Pinpoint the cell where the given text exists, returning its (X, Y) midpoint coordinate. 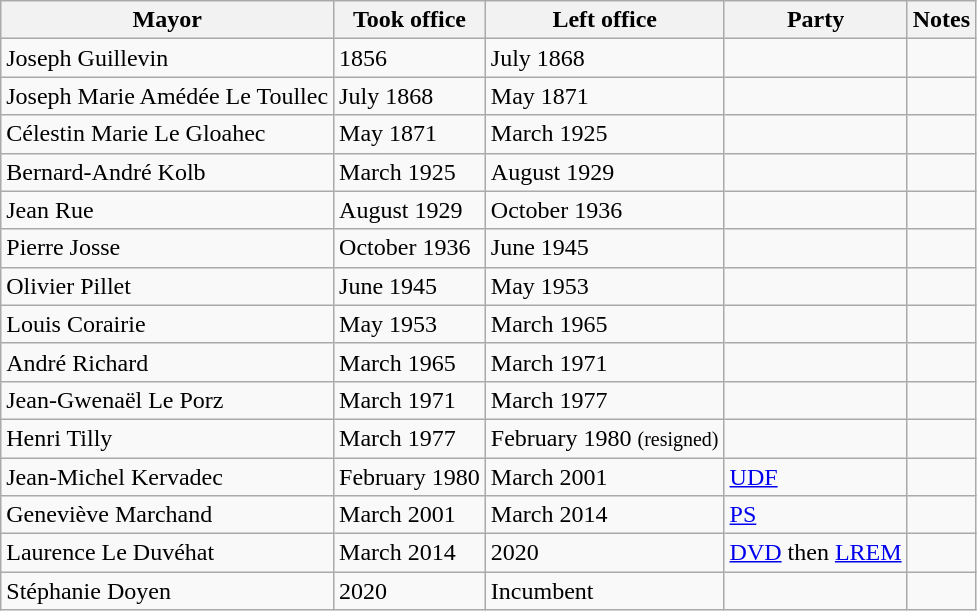
Célestin Marie Le Gloahec (168, 134)
Took office (410, 20)
Notes (941, 20)
Stéphanie Doyen (168, 591)
Olivier Pillet (168, 286)
Louis Corairie (168, 324)
Laurence Le Duvéhat (168, 553)
Pierre Josse (168, 248)
Jean Rue (168, 210)
Geneviève Marchand (168, 515)
Jean-Gwenaël Le Porz (168, 400)
1856 (410, 58)
Bernard-André Kolb (168, 172)
Henri Tilly (168, 438)
February 1980 (resigned) (604, 438)
DVD then LREM (816, 553)
Left office (604, 20)
February 1980 (410, 477)
Incumbent (604, 591)
Joseph Marie Amédée Le Toullec (168, 96)
UDF (816, 477)
Joseph Guillevin (168, 58)
Party (816, 20)
André Richard (168, 362)
PS (816, 515)
Jean-Michel Kervadec (168, 477)
Mayor (168, 20)
